Return the [X, Y] coordinate for the center point of the cell that contains the specified text.  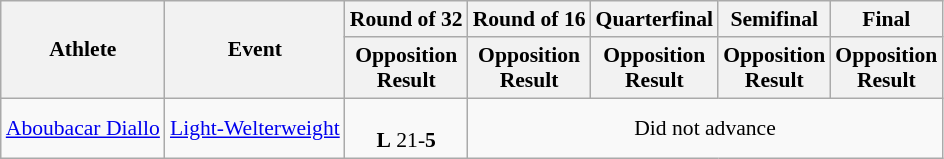
L 21-5 [406, 128]
Athlete [83, 50]
Aboubacar Diallo [83, 128]
Event [255, 50]
Semifinal [774, 19]
Final [886, 19]
Did not advance [706, 128]
Light-Welterweight [255, 128]
Round of 32 [406, 19]
Round of 16 [530, 19]
Quarterfinal [655, 19]
